Capture the cell that displays the provided text and extract its [x, y] central coordinate. 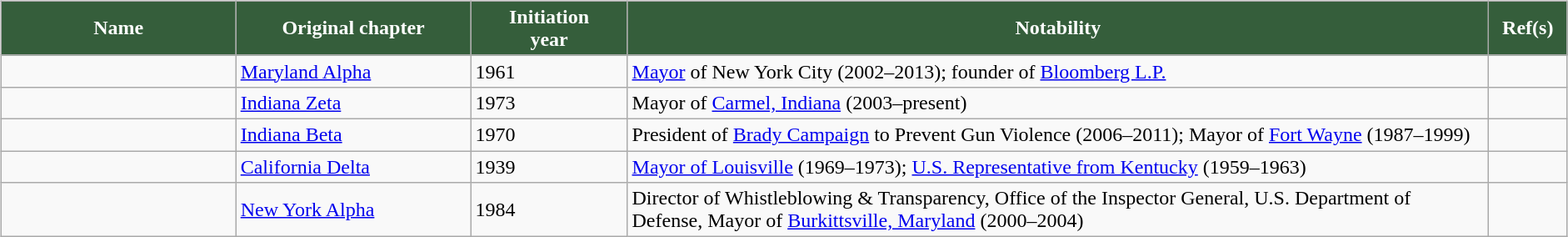
1973 [549, 103]
Mayor of Carmel, Indiana (2003–present) [1058, 103]
Initiationyear [549, 28]
Indiana Zeta [353, 103]
1961 [549, 71]
Notability [1058, 28]
Mayor of New York City (2002–2013); founder of Bloomberg L.P. [1058, 71]
Director of Whistleblowing & Transparency, Office of the Inspector General, U.S. Department of Defense, Mayor of Burkittsville, Maryland (2000–2004) [1058, 210]
Mayor of Louisville (1969–1973); U.S. Representative from Kentucky (1959–1963) [1058, 166]
Indiana Beta [353, 134]
1984 [549, 210]
President of Brady Campaign to Prevent Gun Violence (2006–2011); Mayor of Fort Wayne (1987–1999) [1058, 134]
Maryland Alpha [353, 71]
California Delta [353, 166]
Original chapter [353, 28]
New York Alpha [353, 210]
Ref(s) [1528, 28]
1939 [549, 166]
1970 [549, 134]
Name [118, 28]
